For the text-containing cell, return its midpoint in [X, Y] coordinate format. 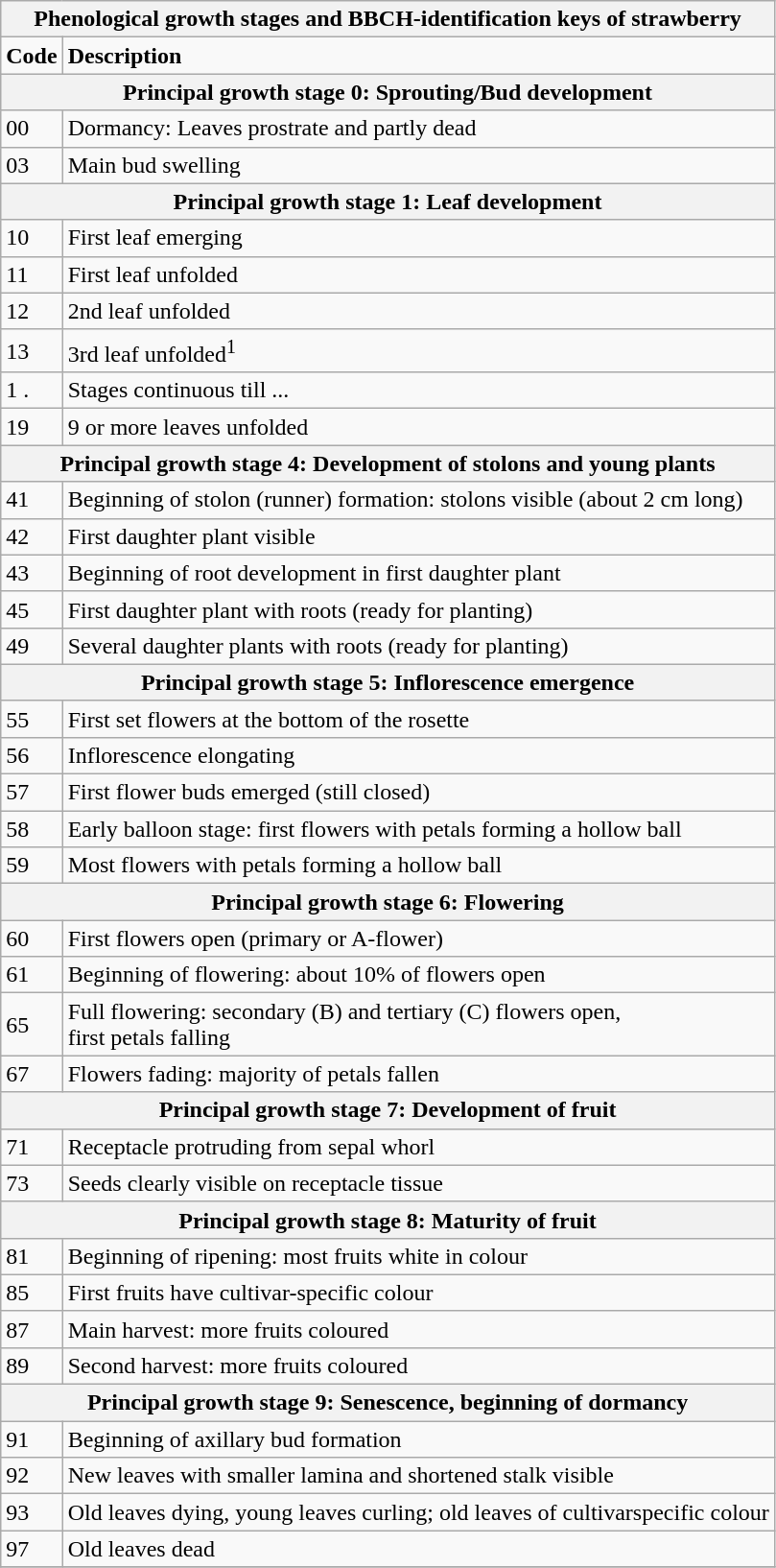
11 [32, 274]
Principal growth stage 5: Inflorescence emergence [388, 682]
Principal growth stage 8: Maturity of fruit [388, 1220]
Beginning of stolon (runner) formation: stolons visible (about 2 cm long) [418, 500]
10 [32, 238]
92 [32, 1476]
65 [32, 1025]
Most flowers with petals forming a hollow ball [418, 866]
First fruits have cultivar-specific colour [418, 1293]
Inflorescence elongating [418, 755]
2nd leaf unfolded [418, 311]
Receptacle protruding from sepal whorl [418, 1147]
Old leaves dying, young leaves curling; old leaves of cultivarspecific colour [418, 1512]
Description [418, 56]
19 [32, 427]
New leaves with smaller lamina and shortened stalk visible [418, 1476]
First daughter plant visible [418, 536]
45 [32, 609]
9 or more leaves unfolded [418, 427]
12 [32, 311]
00 [32, 129]
Full flowering: secondary (B) and tertiary (C) flowers open,first petals falling [418, 1025]
Beginning of ripening: most fruits white in colour [418, 1256]
13 [32, 351]
Seeds clearly visible on receptacle tissue [418, 1183]
41 [32, 500]
81 [32, 1256]
67 [32, 1074]
71 [32, 1147]
55 [32, 719]
58 [32, 829]
Flowers fading: majority of petals fallen [418, 1074]
59 [32, 866]
Principal growth stage 6: Flowering [388, 902]
Beginning of root development in first daughter plant [418, 573]
First flowers open (primary or A-flower) [418, 938]
Several daughter plants with roots (ready for planting) [418, 646]
Principal growth stage 4: Development of stolons and young plants [388, 463]
97 [32, 1549]
89 [32, 1366]
Beginning of axillary bud formation [418, 1439]
Dormancy: Leaves prostrate and partly dead [418, 129]
First leaf unfolded [418, 274]
Phenological growth stages and BBCH-identification keys of strawberry [388, 19]
57 [32, 793]
First daughter plant with roots (ready for planting) [418, 609]
Principal growth stage 9: Senescence, beginning of dormancy [388, 1403]
85 [32, 1293]
Main harvest: more fruits coloured [418, 1329]
56 [32, 755]
First set flowers at the bottom of the rosette [418, 719]
Old leaves dead [418, 1549]
42 [32, 536]
Principal growth stage 0: Sprouting/Bud development [388, 92]
43 [32, 573]
Beginning of flowering: about 10% of flowers open [418, 975]
Principal growth stage 1: Leaf development [388, 202]
Code [32, 56]
Principal growth stage 7: Development of fruit [388, 1110]
1 . [32, 391]
Second harvest: more fruits coloured [418, 1366]
03 [32, 165]
Stages continuous till ... [418, 391]
3rd leaf unfolded1 [418, 351]
49 [32, 646]
First flower buds emerged (still closed) [418, 793]
Main bud swelling [418, 165]
Early balloon stage: first flowers with petals forming a hollow ball [418, 829]
91 [32, 1439]
87 [32, 1329]
93 [32, 1512]
60 [32, 938]
61 [32, 975]
First leaf emerging [418, 238]
73 [32, 1183]
